Identify which cell holds the provided text, then report its [X, Y] central coordinate. 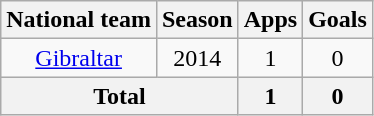
Apps [270, 20]
Season [197, 20]
2014 [197, 58]
Goals [338, 20]
National team [79, 20]
Total [120, 96]
Gibraltar [79, 58]
